Detect which cell encompasses the target text, then output its [X, Y] center coordinate. 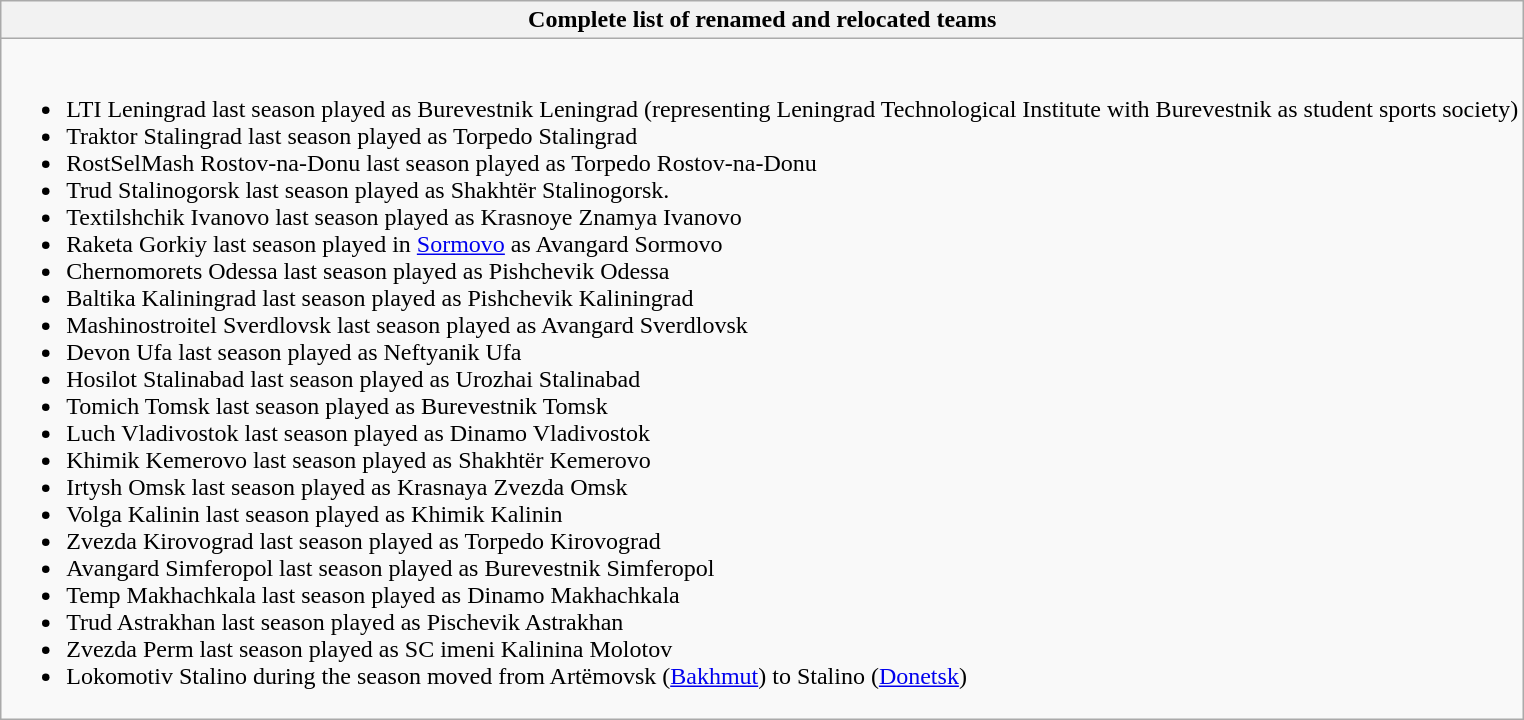
Complete list of renamed and relocated teams [762, 20]
